Output the (x, y) coordinate of the center of the cell containing the given text.  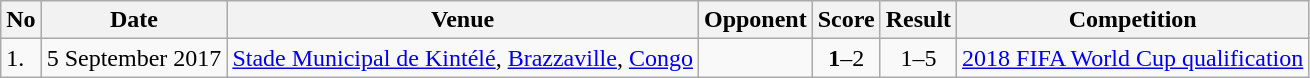
Opponent (755, 20)
No (21, 20)
Competition (1133, 20)
Date (134, 20)
Result (918, 20)
2018 FIFA World Cup qualification (1133, 58)
Score (846, 20)
Venue (463, 20)
1–2 (846, 58)
5 September 2017 (134, 58)
1. (21, 58)
Stade Municipal de Kintélé, Brazzaville, Congo (463, 58)
1–5 (918, 58)
